Capture the cell that displays the provided text and extract its [x, y] central coordinate. 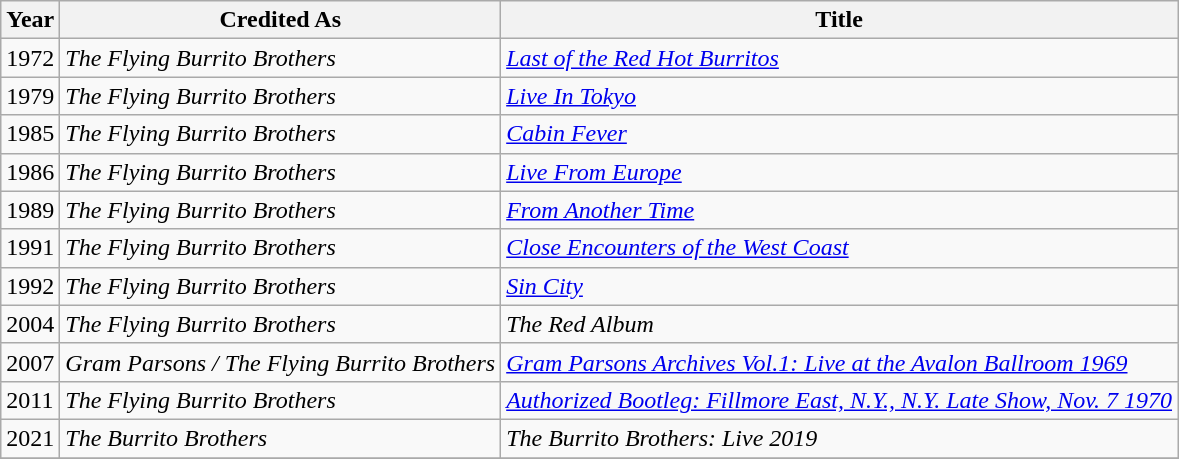
Year [30, 20]
Sin City [840, 286]
Gram Parsons / The Flying Burrito Brothers [280, 362]
2004 [30, 324]
1992 [30, 286]
1991 [30, 248]
Credited As [280, 20]
The Burrito Brothers [280, 438]
Title [840, 20]
The Burrito Brothers: Live 2019 [840, 438]
Last of the Red Hot Burritos [840, 58]
1972 [30, 58]
Close Encounters of the West Coast [840, 248]
Authorized Bootleg: Fillmore East, N.Y., N.Y. Late Show, Nov. 7 1970 [840, 400]
From Another Time [840, 210]
Gram Parsons Archives Vol.1: Live at the Avalon Ballroom 1969 [840, 362]
2011 [30, 400]
2021 [30, 438]
The Red Album [840, 324]
Live In Tokyo [840, 96]
Live From Europe [840, 172]
1986 [30, 172]
1989 [30, 210]
Cabin Fever [840, 134]
2007 [30, 362]
1985 [30, 134]
1979 [30, 96]
